Search for the cell housing the specified text and yield its (x, y) center coordinate. 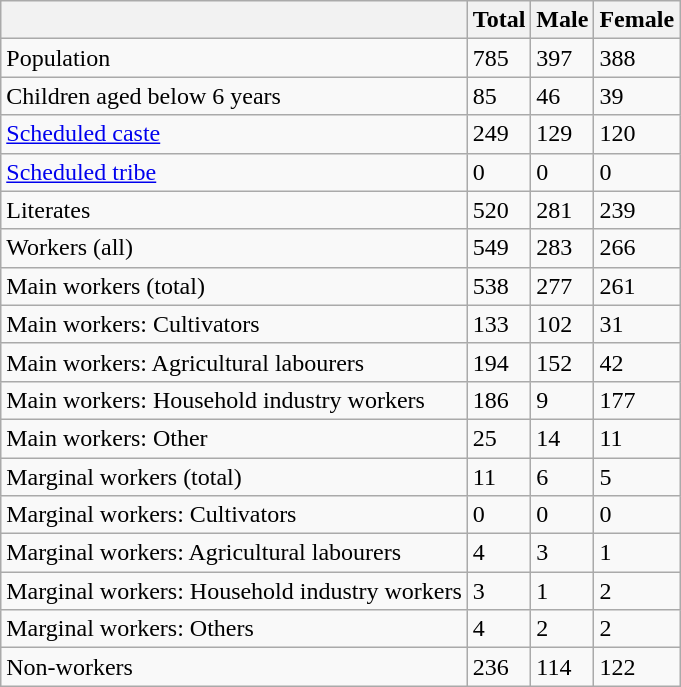
5 (637, 477)
Main workers: Other (234, 438)
Male (562, 20)
39 (637, 96)
Workers (all) (234, 248)
Marginal workers: Others (234, 629)
549 (499, 248)
Total (499, 20)
186 (499, 400)
Scheduled caste (234, 134)
266 (637, 248)
Population (234, 58)
Marginal workers: Cultivators (234, 515)
6 (562, 477)
Non-workers (234, 667)
785 (499, 58)
120 (637, 134)
133 (499, 324)
277 (562, 286)
14 (562, 438)
Main workers: Agricultural labourers (234, 362)
31 (637, 324)
102 (562, 324)
236 (499, 667)
114 (562, 667)
9 (562, 400)
122 (637, 667)
283 (562, 248)
129 (562, 134)
Literates (234, 210)
Children aged below 6 years (234, 96)
Marginal workers (total) (234, 477)
Main workers: Cultivators (234, 324)
388 (637, 58)
281 (562, 210)
Scheduled tribe (234, 172)
Marginal workers: Agricultural labourers (234, 553)
194 (499, 362)
239 (637, 210)
85 (499, 96)
261 (637, 286)
397 (562, 58)
520 (499, 210)
Female (637, 20)
Marginal workers: Household industry workers (234, 591)
Main workers: Household industry workers (234, 400)
25 (499, 438)
42 (637, 362)
538 (499, 286)
177 (637, 400)
152 (562, 362)
249 (499, 134)
46 (562, 96)
Main workers (total) (234, 286)
